For the text-containing cell, return its midpoint in (X, Y) coordinate format. 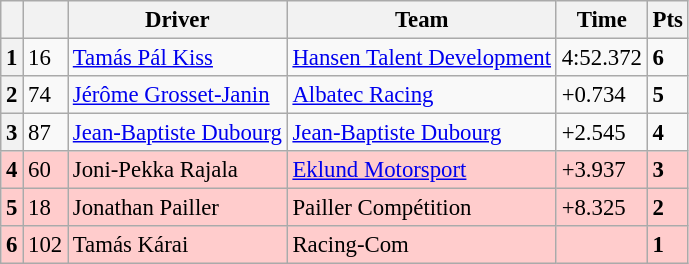
Albatec Racing (422, 95)
Pailler Compétition (422, 208)
Jérôme Grosset-Janin (178, 95)
+8.325 (602, 208)
Tamás Pál Kiss (178, 58)
4:52.372 (602, 58)
Pts (668, 20)
74 (46, 95)
87 (46, 133)
Tamás Kárai (178, 245)
Eklund Motorsport (422, 170)
Jonathan Pailler (178, 208)
Driver (178, 20)
16 (46, 58)
Racing-Com (422, 245)
Time (602, 20)
Team (422, 20)
+2.545 (602, 133)
+3.937 (602, 170)
+0.734 (602, 95)
18 (46, 208)
60 (46, 170)
Joni-Pekka Rajala (178, 170)
Hansen Talent Development (422, 58)
102 (46, 245)
